Determine the [X, Y] coordinate at the center of the cell enclosing the given text.  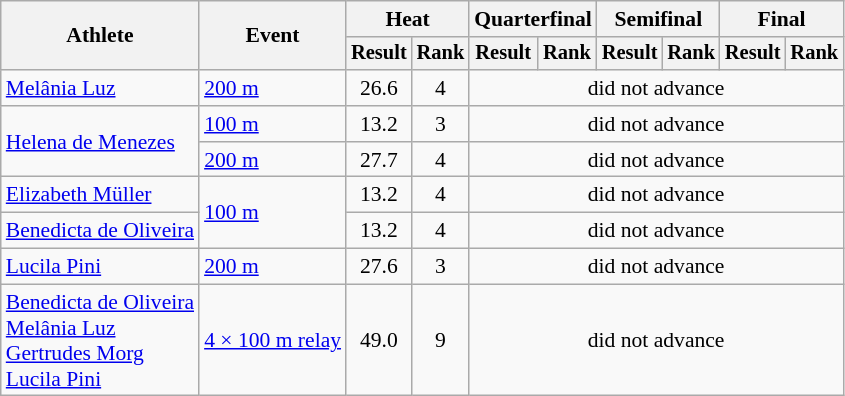
Quarterfinal [533, 19]
27.7 [379, 160]
4 × 100 m relay [272, 340]
Elizabeth Müller [100, 195]
Helena de Menezes [100, 142]
9 [441, 340]
Benedicta de Oliveira [100, 231]
Athlete [100, 36]
Benedicta de OliveiraMelânia LuzGertrudes MorgLucila Pini [100, 340]
49.0 [379, 340]
Heat [408, 19]
Event [272, 36]
26.6 [379, 88]
Semifinal [658, 19]
27.6 [379, 267]
Lucila Pini [100, 267]
Melânia Luz [100, 88]
Final [782, 19]
